Detect which cell encompasses the target text, then output its [X, Y] center coordinate. 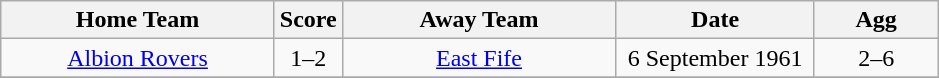
East Fife [479, 58]
Home Team [138, 20]
1–2 [308, 58]
Albion Rovers [138, 58]
Agg [876, 20]
Away Team [479, 20]
2–6 [876, 58]
Score [308, 20]
Date [716, 20]
6 September 1961 [716, 58]
